Return [X, Y] of the center of cell containing provided text 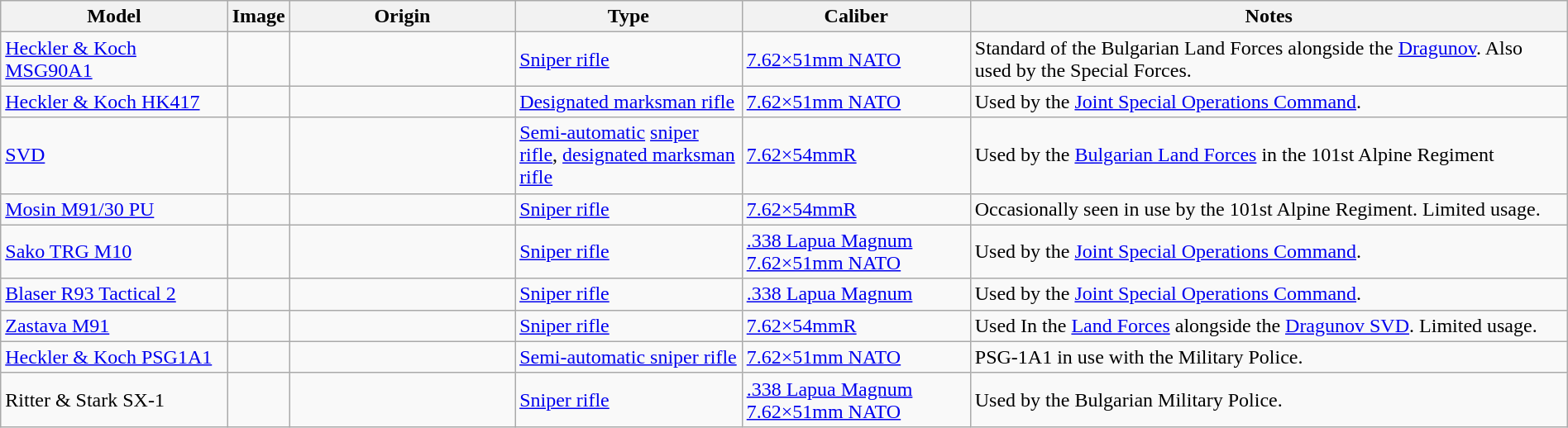
Zastava M91 [114, 326]
Heckler & Koch HK417 [114, 102]
Type [629, 17]
.338 Lapua Magnum [856, 294]
Used In the Land Forces alongside the Dragunov SVD. Limited usage. [1269, 326]
Notes [1269, 17]
Semi-automatic sniper rifle, designated marksman rifle [629, 155]
Occasionally seen in use by the 101st Alpine Regiment. Limited usage. [1269, 209]
Ritter & Stark SX-1 [114, 400]
Semi-automatic sniper rifle [629, 357]
Origin [402, 17]
Caliber [856, 17]
Used by the Bulgarian Land Forces in the 101st Alpine Regiment [1269, 155]
PSG-1A1 in use with the Military Police. [1269, 357]
Sako TRG M10 [114, 251]
Mosin M91/30 PU [114, 209]
Used by the Bulgarian Military Police. [1269, 400]
Heckler & Koch MSG90A1 [114, 59]
Blaser R93 Tactical 2 [114, 294]
Standard of the Bulgarian Land Forces alongside the Dragunov. Also used by the Special Forces. [1269, 59]
SVD [114, 155]
Model [114, 17]
Image [258, 17]
Heckler & Koch PSG1A1 [114, 357]
Designated marksman rifle [629, 102]
